Detect which cell encompasses the target text, then output its (X, Y) center coordinate. 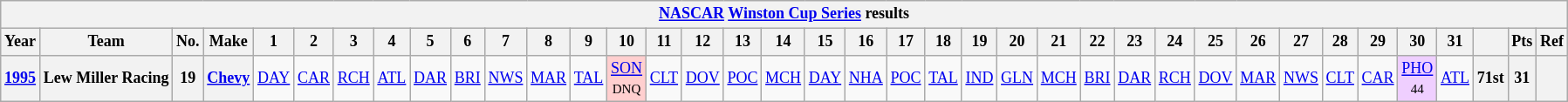
Chevy (229, 78)
SONDNQ (627, 78)
No. (188, 42)
IND (979, 78)
10 (627, 42)
Pts (1522, 42)
4 (392, 42)
GLN (1017, 78)
Make (229, 42)
Team (106, 42)
27 (1302, 42)
14 (784, 42)
16 (866, 42)
2 (314, 42)
20 (1017, 42)
22 (1098, 42)
3 (353, 42)
26 (1258, 42)
Ref (1552, 42)
1995 (21, 78)
Year (21, 42)
18 (943, 42)
12 (702, 42)
PHO44 (1417, 78)
1 (274, 42)
NASCAR Winston Cup Series results (784, 14)
11 (663, 42)
29 (1378, 42)
6 (468, 42)
15 (825, 42)
28 (1340, 42)
25 (1215, 42)
NHA (866, 78)
71st (1490, 78)
8 (549, 42)
13 (743, 42)
7 (506, 42)
23 (1134, 42)
9 (588, 42)
21 (1058, 42)
5 (431, 42)
30 (1417, 42)
17 (906, 42)
Lew Miller Racing (106, 78)
24 (1174, 42)
